Locate the cell with the specified text and output its (x, y) center coordinate. 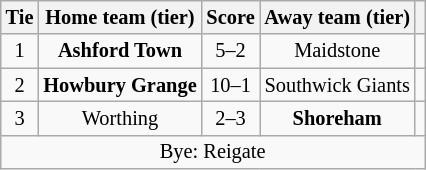
Maidstone (338, 51)
5–2 (231, 51)
2 (20, 85)
3 (20, 118)
Home team (tier) (120, 17)
Score (231, 17)
Southwick Giants (338, 85)
2–3 (231, 118)
Bye: Reigate (213, 152)
Ashford Town (120, 51)
Away team (tier) (338, 17)
Howbury Grange (120, 85)
Worthing (120, 118)
Tie (20, 17)
1 (20, 51)
10–1 (231, 85)
Shoreham (338, 118)
